Determine the (X, Y) coordinate at the center of the cell enclosing the given text.  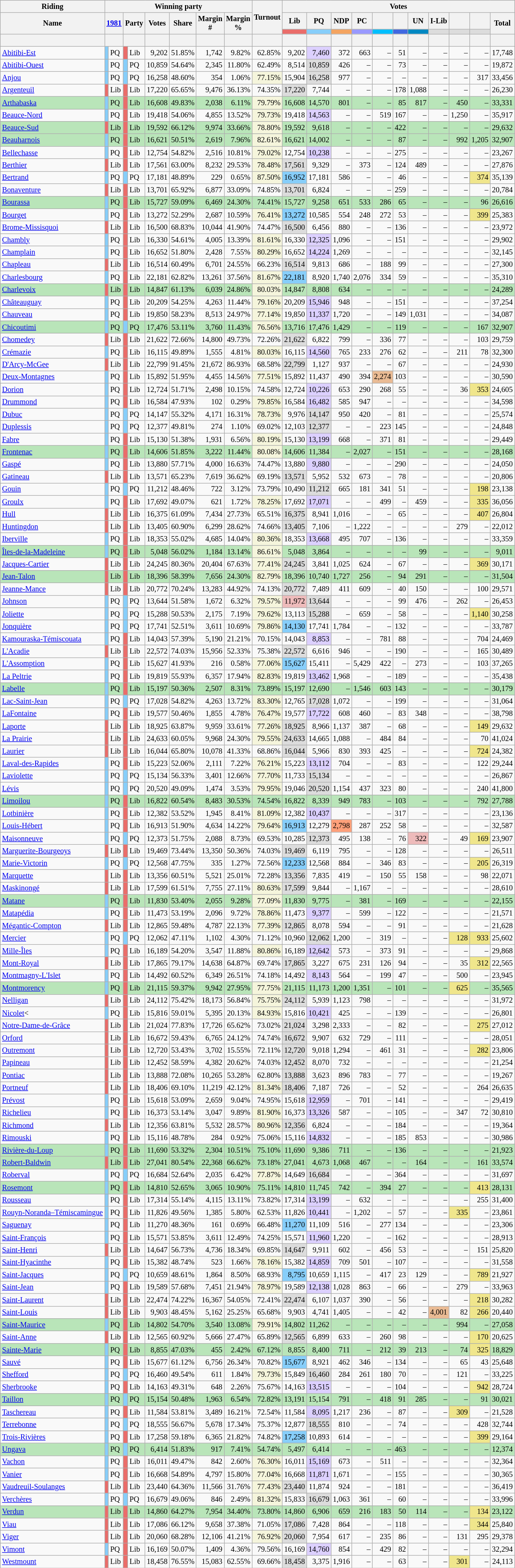
78.16% (267, 1262)
70.15% (267, 639)
Trois-Rivières (53, 1437)
276 (383, 352)
63 (400, 1562)
2.26% (238, 1387)
118 (400, 1524)
7,460 (319, 53)
104 (400, 1387)
344 (480, 1524)
455 (210, 1350)
9,942 (210, 988)
336 (383, 339)
322 (418, 838)
10,437 (319, 813)
Saguenay (53, 1225)
11,972 (294, 601)
602 (341, 1250)
11.80% (238, 65)
LaFontaine (53, 714)
353 (480, 389)
75.06% (267, 1137)
7.55% (238, 252)
24,289 (502, 290)
Lévis (53, 788)
9,974 (210, 127)
933 (480, 938)
7.22% (238, 764)
65.92% (183, 190)
27 (400, 1187)
417 (383, 1275)
Bertrand (53, 177)
25,648 (502, 1362)
6.42% (238, 1175)
1,405 (341, 1312)
20,404 (210, 564)
20,625 (502, 1337)
79.56% (267, 1549)
26,867 (502, 776)
12,959 (319, 1100)
Chapleau (53, 265)
60.90% (183, 526)
42 (400, 1312)
5,532 (210, 1125)
25,840 (502, 1524)
3,227 (319, 963)
27,300 (502, 265)
235 (383, 1537)
13.39% (238, 240)
35 (459, 963)
274 (210, 427)
62.55% (238, 1562)
65.62% (238, 1025)
84.93% (267, 1013)
43 (480, 1362)
2,055 (210, 901)
817 (418, 103)
49.54% (183, 1375)
9,880 (319, 464)
24,050 (502, 464)
85 (400, 103)
Marquette (53, 876)
Robert-Baldwin (53, 1163)
603 (383, 689)
1,102 (210, 938)
476 (418, 601)
1,672 (210, 601)
14,800 (210, 339)
61.09% (183, 514)
119 (400, 327)
211 (459, 352)
40 (400, 589)
51.38% (183, 439)
924 (341, 1487)
846 (210, 1499)
26,616 (502, 202)
69.85% (267, 1250)
29,164 (502, 1437)
286 (383, 202)
27.95% (238, 988)
34,087 (502, 315)
624 (362, 564)
39 (400, 1350)
21,923 (502, 1150)
16.63% (238, 464)
532 (341, 477)
Share (183, 23)
12,690 (319, 689)
1,864 (210, 1275)
1,968 (341, 676)
9,911 (319, 1250)
1,269 (341, 252)
75.11% (267, 1187)
467 (362, 1163)
853 (418, 1137)
111 (400, 1038)
76.30% (267, 1462)
198 (480, 489)
12,106 (210, 1537)
1,546 (362, 689)
91.45% (183, 365)
21,571 (502, 913)
17,748 (502, 53)
37.56% (238, 277)
5,497 (294, 1449)
12,103 (294, 427)
6,456 (319, 227)
76.92% (267, 1537)
76.41% (267, 215)
896 (341, 1075)
24,382 (502, 751)
16,482 (319, 402)
D'Arcy-McGee (53, 365)
701 (362, 1100)
80.19% (267, 439)
12,325 (319, 240)
1,115 (341, 1275)
248 (362, 215)
7,451 (210, 1287)
633 (341, 1337)
450 (459, 103)
2.60% (238, 1462)
28,610 (502, 888)
86 (400, 1537)
Mont-Royal (53, 963)
26.51% (238, 976)
334 (383, 277)
14.56% (238, 377)
5,521 (210, 876)
121 (459, 1375)
Chomedey (53, 339)
58.23% (183, 315)
608 (341, 714)
72.26% (267, 339)
77.26% (267, 726)
Abitibi-Est (53, 53)
82.83% (267, 676)
484 (383, 738)
63.81% (183, 1125)
184 (400, 1125)
47.03% (183, 1350)
4,741 (319, 1312)
5,666 (210, 1337)
11.43% (238, 327)
Arthabaska (53, 103)
24,930 (502, 365)
105 (400, 1113)
75.42% (183, 1000)
59.09% (183, 202)
3,841 (319, 564)
1.66% (238, 1262)
511 (383, 1462)
Rosemont (53, 1187)
1.27% (238, 863)
48.74% (183, 1262)
74.82% (267, 1437)
13,283 (210, 589)
14,560 (319, 352)
66.62% (238, 1163)
77.14% (267, 315)
27,788 (502, 801)
489 (418, 165)
23 (400, 1275)
72.54% (267, 1412)
60.49% (183, 265)
Gaspé (53, 464)
9,386 (319, 1150)
28,131 (502, 1187)
8,920 (319, 277)
23,907 (502, 838)
55.93% (183, 676)
32,300 (502, 352)
73.18% (267, 1163)
390 (362, 1300)
73.02% (267, 1025)
586 (341, 177)
72.82% (267, 1399)
Matane (53, 901)
33,787 (502, 627)
57.39% (183, 639)
14,832 (319, 1137)
9.72% (238, 913)
10,238 (319, 153)
75.75% (267, 1000)
66 (400, 1287)
22,368 (210, 1163)
11,871 (319, 1474)
946 (341, 651)
1,072 (341, 701)
830 (341, 751)
Jonquière (53, 627)
791 (341, 1399)
9,018 (319, 1050)
41,024 (502, 738)
516 (341, 1225)
686 (341, 265)
32,294 (502, 1549)
24.55% (238, 265)
7,744 (319, 90)
Richmond (53, 1125)
79.64% (267, 826)
31 (400, 1050)
Maskinongé (53, 888)
Notre-Dame-de-Grâce (53, 1025)
34.40% (238, 1512)
Huntingdon (53, 526)
33,456 (502, 78)
273 (418, 664)
7,755 (210, 888)
Brome-Missisquoi (53, 227)
1,429 (341, 327)
87.50% (267, 177)
L'Acadie (53, 651)
648 (210, 1387)
158 (418, 876)
33,996 (502, 1499)
1,063 (341, 1499)
8.50% (238, 1275)
78.86% (267, 913)
942 (480, 1387)
287 (362, 826)
33.09% (238, 190)
25,820 (502, 1250)
11,733 (294, 776)
Portneuf (53, 1088)
12,642 (319, 951)
73.44% (183, 851)
13.72% (238, 701)
6,616 (319, 651)
7.19% (238, 614)
4,634 (210, 826)
499 (383, 502)
12,233 (294, 863)
Louis-Hébert (53, 826)
53.52% (183, 813)
78.73% (267, 414)
53.85% (183, 1238)
9,968 (210, 738)
62.85% (267, 53)
86.93% (238, 365)
143 (400, 689)
231 (362, 963)
361 (362, 1499)
14.04% (238, 539)
77.87% (267, 1175)
70.24% (183, 589)
2,274 (383, 377)
411 (341, 589)
19,872 (502, 65)
463 (400, 1449)
256 (362, 577)
37,265 (502, 664)
13,113 (294, 614)
47.93% (183, 402)
83.30% (267, 701)
77.15% (267, 78)
262 (459, 601)
33,574 (502, 1163)
26,319 (502, 863)
8,070 (319, 1063)
614 (341, 1437)
62.53% (267, 1212)
22,565 (502, 963)
8,232 (210, 165)
252 (383, 826)
NDP (341, 21)
78.25% (267, 502)
6,701 (210, 265)
100 (480, 589)
17,726 (210, 1025)
73.79% (267, 489)
Dubuc (53, 414)
937 (341, 365)
3,702 (210, 1050)
62.80% (267, 1075)
10.59% (238, 215)
141 (400, 1100)
82.61% (267, 140)
6,357 (210, 676)
35,139 (502, 177)
162 (400, 1238)
Vaudreuil-Soulanges (53, 1487)
64.36% (183, 1487)
407 (480, 514)
28,724 (502, 1387)
Jean-Talon (53, 577)
62.82% (183, 277)
51.90% (183, 826)
9,377 (319, 913)
55.14% (183, 1200)
74.35% (267, 90)
32,364 (502, 1462)
1,025 (341, 564)
Bellechasse (53, 153)
16,952 (294, 177)
Taillon (53, 1399)
634 (341, 290)
599 (362, 913)
Bonaventure (53, 190)
69.02% (267, 427)
12,279 (319, 826)
426 (341, 65)
65.89% (267, 1337)
11,384 (319, 452)
72.11% (267, 1050)
9,976 (294, 414)
6.32% (238, 601)
60.54% (183, 801)
79.79% (267, 103)
2,798 (341, 826)
1.72% (238, 502)
48.45% (183, 1312)
21,628 (502, 926)
0.58% (238, 664)
51.71% (183, 389)
319 (383, 938)
28,051 (502, 1038)
3,489 (210, 1412)
19,046 (294, 788)
Beauce-Nord (53, 115)
63.00% (183, 165)
6,899 (319, 1337)
799 (341, 339)
33,225 (502, 1375)
48.61% (183, 1275)
1,250 (459, 115)
48.60% (183, 78)
Sauvé (53, 1362)
732 (341, 1063)
3,401 (210, 776)
Dorion (53, 389)
1,220 (341, 1238)
96 (480, 202)
75.38% (267, 651)
1,855 (210, 714)
12.49% (238, 1238)
78.97% (267, 1287)
31,064 (502, 701)
419 (341, 876)
49.81% (183, 427)
17.34% (238, 1425)
240 (480, 788)
L'Assomption (53, 664)
82.79% (267, 577)
27,876 (502, 165)
Sainte-Marie (53, 1350)
2,659 (210, 1100)
Taschereau (53, 1412)
20,784 (502, 190)
9,329 (319, 165)
325 (480, 1350)
Vimont (53, 1549)
4,382 (210, 1063)
49.31% (183, 1387)
10,585 (319, 215)
233 (362, 352)
55.02% (183, 539)
Margin% (238, 23)
4,455 (210, 377)
13,716 (294, 327)
61.12% (183, 1362)
54.20% (183, 951)
18,173 (210, 1000)
611 (210, 1375)
30,489 (502, 651)
2.49% (238, 1499)
74.18% (267, 976)
58.39% (183, 577)
Richelieu (53, 1113)
801 (341, 103)
6.11% (238, 103)
74.85% (267, 190)
53.40% (183, 901)
30,986 (502, 1137)
65.51% (267, 514)
68 (400, 726)
18,829 (502, 1350)
61.13% (183, 290)
663 (362, 53)
8,966 (319, 726)
726 (341, 1088)
Rousseau (53, 1200)
1,945 (210, 813)
Laviolette (53, 776)
11,745 (319, 1187)
Saint-Louis (53, 1312)
4,171 (210, 414)
71.05% (267, 1524)
9,011 (502, 552)
73.80% (267, 1512)
13,350 (210, 851)
Chauveau (53, 315)
9.82% (238, 53)
145 (400, 427)
29,902 (502, 240)
78.48% (267, 165)
393 (362, 751)
76 (400, 838)
80.63% (267, 888)
371 (383, 439)
5,429 (362, 664)
74.66% (267, 526)
79.62% (267, 614)
22,155 (502, 901)
Party (134, 23)
77.75% (267, 988)
1,409 (210, 1549)
5.80% (238, 1212)
31,558 (502, 1262)
10.69% (238, 627)
129 (418, 1275)
51.80% (183, 252)
6,822 (319, 339)
3,298 (319, 1025)
88 (400, 639)
9,813 (319, 265)
33.61% (238, 726)
Fabre (53, 439)
7.96% (238, 140)
36.62% (238, 477)
1,037 (341, 1300)
81.09% (267, 813)
84 (400, 738)
12.66% (238, 776)
948 (341, 302)
765 (341, 352)
20,440 (502, 1312)
Verchères (53, 1499)
3.53% (238, 788)
13,112 (319, 764)
6,906 (319, 1512)
8,400 (319, 1350)
437 (362, 788)
52.29% (183, 215)
7,106 (319, 526)
80 (400, 788)
30.53% (238, 801)
28.57% (238, 1125)
49.06% (183, 1499)
Vanier (53, 1474)
9.28% (238, 901)
Rimouski (53, 1137)
2,619 (210, 140)
60.52% (183, 976)
53.09% (183, 1100)
0.69% (238, 1225)
Saint-Maurice (53, 1325)
69.66% (267, 1562)
23,122 (502, 1512)
74.25% (267, 1238)
27,012 (502, 1025)
183 (383, 1512)
1,671 (341, 1474)
8,339 (319, 801)
31.76% (238, 1487)
77.70% (267, 776)
76.47% (267, 714)
72.41% (267, 1300)
14,859 (319, 1262)
188 (383, 265)
77.06% (267, 664)
Papineau (53, 1063)
22.13% (238, 926)
74.95% (267, 1100)
651 (341, 202)
5,678 (210, 1425)
341 (383, 489)
1,202 (362, 1212)
282 (480, 1050)
28,913 (502, 1238)
42.12% (238, 1088)
41.93% (183, 664)
80.08% (267, 452)
301 (459, 1562)
4,673 (319, 1163)
24.12% (238, 1038)
Charlevoix (53, 290)
72.66% (183, 339)
51.83% (183, 1449)
1,096 (341, 240)
30,590 (502, 377)
Argenteuil (53, 90)
77.51% (267, 377)
Outremont (53, 1050)
81.90% (267, 1113)
34,598 (502, 402)
27,058 (502, 1325)
7,619 (210, 477)
3,547 (210, 951)
30,282 (502, 1300)
Prévost (53, 1100)
15,411 (319, 664)
4,685 (210, 539)
295 (480, 1537)
1,127 (319, 365)
Crémazie (53, 352)
80.54% (183, 1163)
70.82% (267, 1362)
554 (341, 215)
48.78% (183, 1137)
79.02% (267, 153)
56.73% (183, 1250)
48.46% (183, 489)
49 (459, 838)
74.22% (183, 1300)
11.88% (238, 951)
354 (210, 78)
13,515 (319, 1387)
26,453 (502, 601)
10,441 (319, 1212)
4.30% (238, 938)
Saint-Anne (53, 1337)
Matapédia (53, 913)
74.54% (267, 801)
0.92% (238, 1137)
462 (341, 1362)
460 (362, 714)
12,765 (294, 701)
74.58% (267, 389)
46 (400, 177)
12,877 (294, 1425)
52.06% (183, 764)
Riding (53, 6)
1,123 (341, 1000)
4,787 (210, 926)
1,167 (362, 888)
29,449 (502, 439)
Chambly (53, 240)
79.17% (183, 963)
880 (341, 227)
4,001 (439, 1312)
Saint-Jacques (53, 1275)
259 (400, 190)
291 (418, 577)
61.51% (183, 888)
1,154 (341, 788)
69.19% (267, 477)
26,804 (502, 514)
30,021 (502, 1399)
Saint-Hyacinthe (53, 1262)
4,797 (210, 1474)
15,956 (210, 651)
1,028 (341, 1287)
Joliette (53, 614)
Berthier (53, 165)
67.12% (267, 1350)
2,027 (362, 452)
1,137 (341, 726)
53.14% (183, 1113)
Duplessis (53, 427)
8,143 (319, 976)
261 (362, 1375)
33,331 (502, 103)
74.74% (267, 1038)
Name (53, 23)
13.14% (238, 552)
5,162 (210, 1312)
255 (480, 1200)
La Peltrie (53, 676)
57.71% (183, 464)
77.04% (267, 1474)
1.06% (238, 78)
15,849 (294, 1375)
7,489 (319, 589)
11,262 (319, 1325)
30,171 (502, 564)
810 (341, 1425)
8.73% (238, 838)
53.81% (183, 1412)
Johnson (53, 601)
5,966 (319, 751)
947 (362, 402)
6,039 (210, 290)
653 (341, 389)
57 (400, 1212)
1,555 (210, 352)
21,528 (502, 1412)
Saint-Jean (53, 1287)
Hull (53, 514)
Terrebonne (53, 1425)
13.08% (238, 1325)
573 (341, 951)
2,498 (210, 389)
2,175 (210, 614)
1,205 (480, 140)
374 (480, 177)
Maisonneuve (53, 838)
67.63% (238, 564)
PC (362, 21)
165 (480, 651)
3,222 (210, 452)
24.97% (238, 315)
9.04% (238, 1100)
51.75% (183, 838)
Îles-de-la-Madeleine (53, 552)
102 (210, 402)
29,571 (502, 589)
6.56% (238, 439)
24,848 (502, 427)
30,365 (502, 1474)
78.80% (267, 127)
7,434 (210, 514)
994 (459, 1325)
13,326 (319, 1113)
213 (418, 1350)
25.01% (238, 876)
73.82% (267, 1200)
126 (383, 963)
17,071 (319, 502)
1,294 (341, 1050)
53.32% (183, 1150)
4.81% (238, 352)
76.21% (267, 764)
Verdun (53, 1512)
29.53% (238, 165)
23,972 (502, 227)
11,960 (319, 1238)
75.67% (267, 1387)
1,931 (210, 439)
138 (362, 838)
272 (383, 215)
65.80% (183, 751)
10,893 (319, 1437)
17,722 (319, 714)
587 (341, 1113)
13.11% (238, 1200)
29,759 (502, 339)
617 (341, 1537)
14,649 (294, 1175)
58.59% (183, 1063)
52.51% (183, 627)
418 (383, 1399)
23,306 (502, 1225)
59.43% (183, 1038)
Pontiac (53, 1075)
44.92% (238, 589)
1,016 (341, 514)
2,035 (210, 1175)
Montmorency (53, 988)
500 (459, 976)
Lac-Saint-Jean (53, 701)
2,516 (210, 153)
285 (418, 1399)
41.21% (238, 1537)
49.73% (238, 339)
1,068 (341, 1163)
27.73% (238, 514)
30,179 (502, 689)
29,868 (502, 951)
14,665 (319, 738)
309 (459, 1412)
10,421 (319, 1013)
0.65% (238, 177)
Kamouraska-Témiscouata (53, 639)
Total (502, 23)
2,111 (210, 764)
23,861 (502, 1212)
60.05% (183, 738)
74.41% (267, 202)
49.56% (183, 1212)
59.18% (183, 1437)
3,760 (210, 327)
15.55% (238, 1050)
564 (341, 976)
54.89% (183, 1474)
15,904 (294, 78)
724 (480, 751)
6,299 (210, 526)
Jeanne-Mance (53, 589)
Châteauguay (53, 302)
54.25% (183, 302)
21.82% (238, 1437)
Gatineau (53, 477)
54.64% (183, 65)
3.12% (238, 489)
792 (480, 801)
675 (341, 963)
13.52% (238, 115)
25,602 (502, 938)
10,740 (319, 577)
Bourget (53, 215)
3,540 (210, 1325)
13,668 (319, 539)
26,511 (502, 851)
10,285 (294, 838)
31,400 (502, 1200)
10,490 (294, 489)
189 (400, 676)
Lotbinière (53, 813)
56.02% (183, 552)
519 (383, 115)
35,438 (502, 676)
57.68% (183, 1287)
Viger (53, 1537)
266 (480, 1312)
1,031 (418, 315)
49.07% (183, 502)
413 (480, 1187)
131 (459, 1537)
49.89% (183, 352)
48.89% (183, 177)
Rouyn-Noranda–Témiscamingue (53, 1212)
11,173 (319, 988)
18.34% (238, 1250)
13,261 (210, 277)
854 (341, 1549)
Nicolet< (53, 1013)
364 (400, 1175)
9,658 (210, 1524)
3,375 (319, 1562)
81.61% (267, 240)
Limoilou (53, 801)
4,000 (210, 464)
459 (418, 502)
369 (480, 564)
79.95% (267, 788)
79.86% (267, 627)
52.64% (183, 1175)
80.96% (267, 1125)
9,959 (210, 726)
59.01% (183, 1013)
11,109 (319, 1225)
71.12% (267, 938)
11,874 (319, 1487)
75.10% (267, 1150)
76.56% (267, 327)
1,784 (341, 627)
Champlain (53, 252)
49.09% (183, 788)
5,395 (210, 1013)
372 (341, 53)
Abitibi-Ouest (53, 65)
77.83% (183, 1025)
7.41% (238, 1449)
1.84% (238, 1375)
29,378 (502, 1537)
668 (341, 439)
54.74% (267, 1449)
68.93% (267, 1275)
13,191 (294, 1399)
8,808 (319, 290)
8,853 (319, 639)
49.47% (183, 1462)
2,096 (210, 913)
312 (480, 963)
Gouin (53, 489)
65.65% (183, 90)
709 (341, 1262)
2,428 (210, 252)
15,083 (210, 1562)
Bourassa (53, 202)
10.15% (238, 389)
Winning party (178, 6)
Orford (53, 1038)
842 (210, 1462)
74.13% (267, 589)
268 (383, 389)
53.43% (183, 1050)
54.61% (183, 240)
49.83% (183, 103)
11,337 (319, 315)
73.89% (267, 689)
60.92% (183, 1337)
21,927 (502, 1275)
2,687 (210, 215)
81.32% (267, 1499)
420 (362, 414)
60 (400, 1499)
26.34% (238, 1362)
19,364 (502, 1125)
1,351 (362, 988)
977 (341, 78)
38,798 (502, 714)
53.19% (183, 913)
81.67% (267, 277)
36.13% (238, 90)
11,566 (210, 1487)
205 (480, 863)
323 (383, 788)
24,469 (502, 639)
79.55% (267, 738)
164 (418, 1163)
20.13% (238, 1013)
101 (400, 988)
10.81% (238, 153)
781 (383, 639)
79.85% (267, 402)
25,383 (502, 215)
63.87% (183, 726)
9,618 (319, 127)
53.11% (183, 327)
428 (480, 1425)
185 (400, 1137)
Deux-Montagnes (53, 377)
Laurier (53, 751)
59.37% (183, 988)
15,169 (319, 1462)
33,359 (502, 539)
68.86% (267, 751)
348 (418, 714)
59.48% (183, 926)
229 (210, 177)
14,570 (319, 103)
Saint-Laurent (53, 1300)
32,145 (502, 252)
80.29% (267, 252)
585 (341, 402)
Marie-Victorin (53, 863)
Montmagny-L'Islet (53, 976)
33.66% (238, 127)
21,254 (502, 1063)
50.07% (183, 1549)
23,138 (502, 489)
10,960 (294, 938)
69.10% (183, 1088)
10,265 (210, 1075)
1,727 (341, 577)
72 (480, 1113)
13,462 (319, 676)
48.36% (183, 1225)
47.75% (183, 863)
7,656 (210, 577)
35,310 (502, 277)
1,916 (341, 1562)
8,095 (319, 1412)
Westmount (53, 1562)
1,740 (341, 277)
429 (383, 1549)
3,623 (319, 1075)
54.05% (238, 1300)
729 (362, 1038)
9,844 (319, 888)
1,140 (480, 614)
19,267 (502, 1075)
65.23% (183, 477)
64.87% (238, 963)
20,806 (502, 477)
11,437 (319, 377)
23,806 (502, 1050)
9,476 (210, 90)
4,115 (210, 1200)
2.42% (238, 1350)
260 (383, 1337)
6,107 (319, 1300)
37.38% (238, 1524)
7,835 (319, 876)
190 (400, 651)
79.16% (267, 302)
7,428 (319, 1524)
35,917 (502, 115)
59 (400, 277)
Charlesbourg (53, 277)
798 (362, 1000)
68.83% (183, 227)
27.47% (238, 1337)
594 (341, 926)
170 (480, 1337)
51.58% (183, 601)
14.22% (238, 826)
14,638 (210, 963)
178 (400, 90)
14,760 (319, 1549)
212 (383, 1350)
Turnout (267, 17)
32,587 (502, 826)
132 (400, 627)
8.31% (238, 689)
2,038 (210, 103)
Beauce-Sud (53, 127)
62.49% (267, 65)
52.65% (183, 1187)
26,801 (502, 1013)
33,963 (502, 1287)
15,946 (319, 302)
Groulx (53, 502)
23,945 (502, 976)
16.31% (238, 414)
21.94% (238, 1287)
4.36% (238, 1549)
68.28% (183, 1537)
Mille-Îles (53, 951)
10,226 (319, 389)
79.91% (267, 1325)
Sherbrooke (53, 1387)
4,005 (210, 240)
32,744 (502, 1425)
16.21% (238, 1412)
15,833 (294, 1499)
29,244 (502, 764)
La Prairie (53, 738)
51.95% (183, 377)
47.11% (183, 938)
Saint-Henri (53, 1250)
107 (400, 1262)
16,367 (210, 1300)
50.48% (183, 1399)
47 (400, 976)
54.70% (183, 1325)
6.54% (238, 1399)
992 (459, 140)
381 (362, 901)
6,765 (210, 1038)
Marguerite-Bourgeoys (53, 851)
Frontenac (53, 452)
Beauharnois (53, 140)
3,065 (210, 1187)
41.33% (238, 751)
72.28% (267, 876)
10,078 (210, 751)
277 (383, 1225)
24,605 (502, 389)
Nelligan (53, 1000)
69.53% (267, 838)
12,138 (319, 1287)
22,071 (502, 876)
27.11% (238, 888)
223 (383, 427)
Jacques-Cartier (53, 564)
9,775 (319, 901)
15.80% (238, 1474)
2,345 (210, 65)
8,795 (294, 1275)
37,254 (502, 302)
949 (341, 801)
12,374 (502, 1449)
3,047 (210, 1113)
8,078 (319, 926)
6,756 (210, 1362)
8,513 (210, 315)
10,044 (210, 227)
6,349 (210, 976)
8,483 (210, 801)
742 (341, 1187)
77.39% (267, 926)
1,385 (210, 1212)
2,333 (341, 1025)
56.33% (183, 776)
81.34% (267, 1088)
20.62% (238, 1063)
50.53% (183, 614)
707 (362, 539)
Saint-François (53, 1238)
52.33% (238, 651)
1981 (114, 23)
14,224 (319, 252)
236 (362, 1412)
14,563 (319, 115)
7,187 (319, 1088)
31,504 (502, 577)
180 (383, 1375)
218 (480, 1300)
72.08% (183, 1075)
Labelle (53, 689)
77.09% (267, 901)
14,002 (319, 140)
124 (400, 165)
28.62% (238, 526)
Mégantic-Compton (53, 926)
9,907 (319, 1038)
461 (383, 1050)
Drummond (53, 402)
Shefford (53, 1375)
864 (341, 1524)
26,635 (502, 1088)
1,963 (210, 1399)
75.37% (267, 1425)
1,720 (341, 315)
10.51% (238, 1150)
1,184 (210, 552)
26,230 (502, 90)
36,056 (502, 502)
UN (418, 21)
1,742 (210, 53)
Laporte (53, 726)
5,952 (319, 477)
Viau (53, 1524)
23,136 (502, 813)
77.41% (267, 564)
77.43% (267, 1487)
1,222 (362, 526)
4,736 (210, 1250)
14,130 (294, 627)
609 (362, 589)
52 (400, 1088)
625 (459, 988)
387 (362, 726)
1,474 (210, 788)
21,672 (210, 365)
41,800 (502, 788)
64.27% (183, 1512)
31,697 (502, 1175)
76.55% (183, 1562)
795 (341, 851)
50.51% (183, 140)
3,864 (319, 552)
56 (400, 1300)
65.68% (267, 1312)
6,119 (319, 851)
66.48% (267, 1225)
8,921 (319, 1362)
264 (480, 1088)
533 (362, 202)
25.25% (238, 1312)
28,168 (502, 452)
24,113 (502, 1562)
10.90% (238, 1187)
35,565 (502, 988)
917 (210, 1449)
139 (400, 1013)
50 (400, 1512)
21.21% (238, 639)
722 (210, 489)
2,507 (210, 689)
55.32% (183, 414)
621 (210, 502)
69.74% (267, 963)
30,258 (502, 614)
Rivière-du-Loup (53, 1150)
4.78% (238, 714)
50.46% (183, 714)
523 (210, 1262)
17.94% (238, 676)
66.23% (267, 265)
30,810 (502, 1113)
8,941 (319, 514)
501 (362, 1262)
36 (459, 389)
5,190 (210, 639)
5,939 (319, 1000)
I-Lib (439, 21)
41.90% (238, 227)
8.41% (238, 813)
1.10% (238, 427)
72.56% (267, 863)
Laval-des-Rapides (53, 764)
86.61% (267, 552)
9,258 (319, 202)
4,855 (210, 115)
9.89% (238, 1113)
24.86% (238, 290)
Iberville (53, 539)
31,972 (502, 1000)
8,514 (294, 65)
56.67% (183, 1425)
789 (480, 1275)
114 (418, 1512)
Mercier (53, 938)
863 (362, 1287)
Vachon (53, 1462)
29,419 (502, 1100)
6,469 (210, 202)
155 (400, 1474)
23,267 (502, 153)
665 (341, 489)
54.06% (183, 115)
80.86% (267, 951)
0.29% (238, 402)
490 (341, 377)
60.51% (183, 876)
Chicoutimi (53, 327)
22,012 (502, 526)
Ungava (53, 1449)
347 (459, 1113)
68.58% (267, 365)
73 (400, 65)
36,419 (502, 1487)
6,365 (210, 1437)
2,088 (210, 838)
Anjou (53, 78)
456 (383, 1250)
884 (341, 863)
Roberval (53, 1175)
11,219 (210, 1088)
950 (341, 414)
62 (400, 352)
56.84% (238, 1000)
2,304 (210, 1150)
Margin# (210, 23)
1,217 (341, 1412)
6,877 (210, 190)
25,574 (502, 414)
79.57% (267, 601)
53.28% (238, 1075)
2,076 (362, 277)
